For the text-containing cell, return its midpoint in (X, Y) coordinate format. 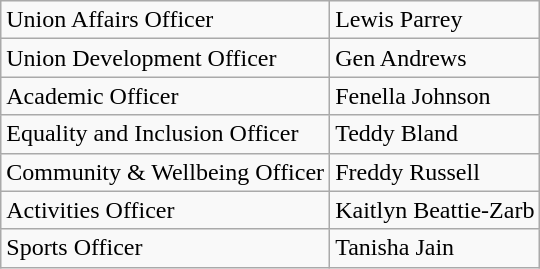
Community & Wellbeing Officer (166, 172)
Lewis Parrey (435, 20)
Academic Officer (166, 96)
Sports Officer (166, 248)
Gen Andrews (435, 58)
Fenella Johnson (435, 96)
Kaitlyn Beattie-Zarb (435, 210)
Union Affairs Officer (166, 20)
Tanisha Jain (435, 248)
Equality and Inclusion Officer (166, 134)
Teddy Bland (435, 134)
Union Development Officer (166, 58)
Activities Officer (166, 210)
Freddy Russell (435, 172)
